Return the [X, Y] coordinate for the center point of the cell that contains the specified text.  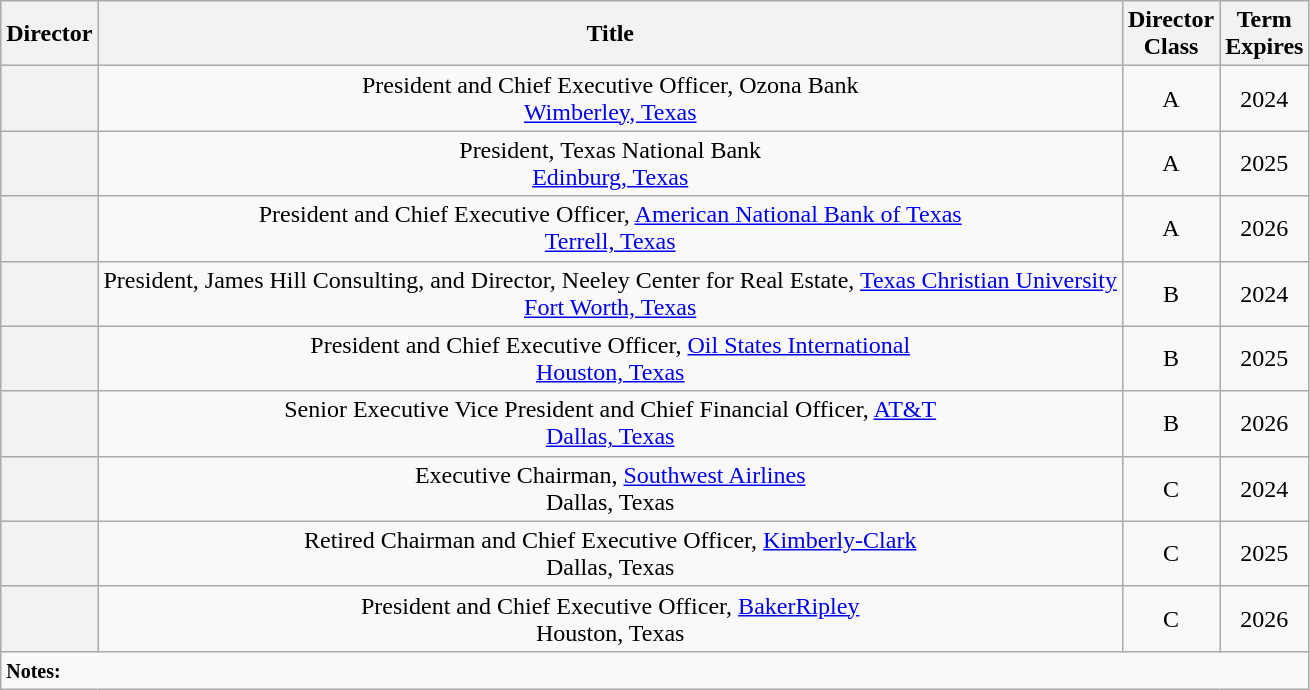
President and Chief Executive Officer, Ozona BankWimberley, Texas [610, 98]
TermExpires [1264, 34]
DirectorClass [1170, 34]
President and Chief Executive Officer, American National Bank of TexasTerrell, Texas [610, 228]
President, James Hill Consulting, and Director, Neeley Center for Real Estate, Texas Christian UniversityFort Worth, Texas [610, 294]
President and Chief Executive Officer, Oil States InternationalHouston, Texas [610, 358]
Director [50, 34]
President, Texas National BankEdinburg, Texas [610, 164]
President and Chief Executive Officer, BakerRipleyHouston, Texas [610, 618]
Executive Chairman, Southwest AirlinesDallas, Texas [610, 488]
Title [610, 34]
Notes: [655, 670]
Retired Chairman and Chief Executive Officer, Kimberly-ClarkDallas, Texas [610, 554]
Senior Executive Vice President and Chief Financial Officer, AT&TDallas, Texas [610, 424]
